Extract the (X, Y) coordinate from the center of the cell holding the provided text.  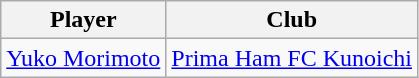
Club (292, 20)
Player (84, 20)
Yuko Morimoto (84, 58)
Prima Ham FC Kunoichi (292, 58)
